Return (x, y) of the center of cell containing provided text 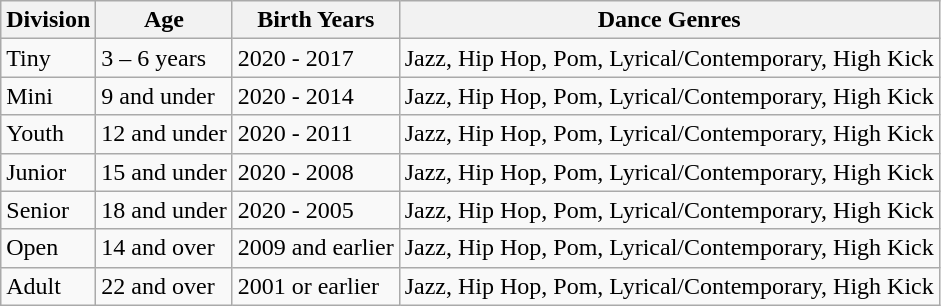
15 and under (164, 172)
Mini (48, 96)
Adult (48, 286)
9 and under (164, 96)
Division (48, 20)
Dance Genres (669, 20)
22 and over (164, 286)
Birth Years (316, 20)
2020 - 2014 (316, 96)
2020 - 2017 (316, 58)
2020 - 2008 (316, 172)
3 – 6 years (164, 58)
Junior (48, 172)
2001 or earlier (316, 286)
14 and over (164, 248)
12 and under (164, 134)
2020 - 2005 (316, 210)
Youth (48, 134)
18 and under (164, 210)
2009 and earlier (316, 248)
Senior (48, 210)
Age (164, 20)
2020 - 2011 (316, 134)
Tiny (48, 58)
Open (48, 248)
